Search for the cell housing the specified text and yield its (x, y) center coordinate. 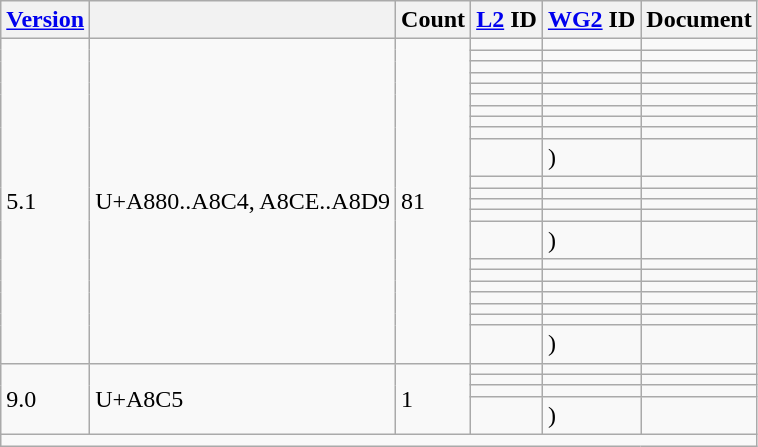
WG2 ID (591, 20)
5.1 (46, 201)
Version (46, 20)
Document (699, 20)
81 (434, 201)
9.0 (46, 398)
Count (434, 20)
L2 ID (507, 20)
1 (434, 398)
U+A880..A8C4, A8CE..A8D9 (243, 201)
U+A8C5 (243, 398)
